Output the [X, Y] coordinate of the center of the cell containing the given text.  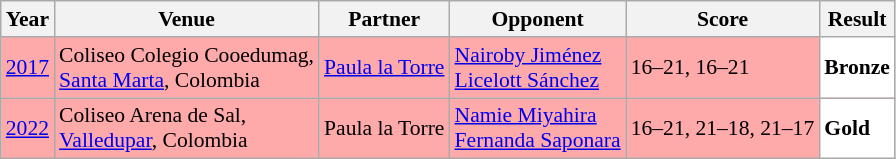
2017 [28, 68]
2022 [28, 128]
Namie Miyahira Fernanda Saponara [538, 128]
Gold [857, 128]
Venue [186, 19]
Opponent [538, 19]
Coliseo Arena de Sal,Valledupar, Colombia [186, 128]
Coliseo Colegio Cooedumag,Santa Marta, Colombia [186, 68]
16–21, 21–18, 21–17 [723, 128]
Result [857, 19]
Partner [384, 19]
Nairoby Jiménez Licelott Sánchez [538, 68]
Year [28, 19]
16–21, 16–21 [723, 68]
Score [723, 19]
Bronze [857, 68]
